Extract the (x, y) coordinate from the center of the cell holding the provided text.  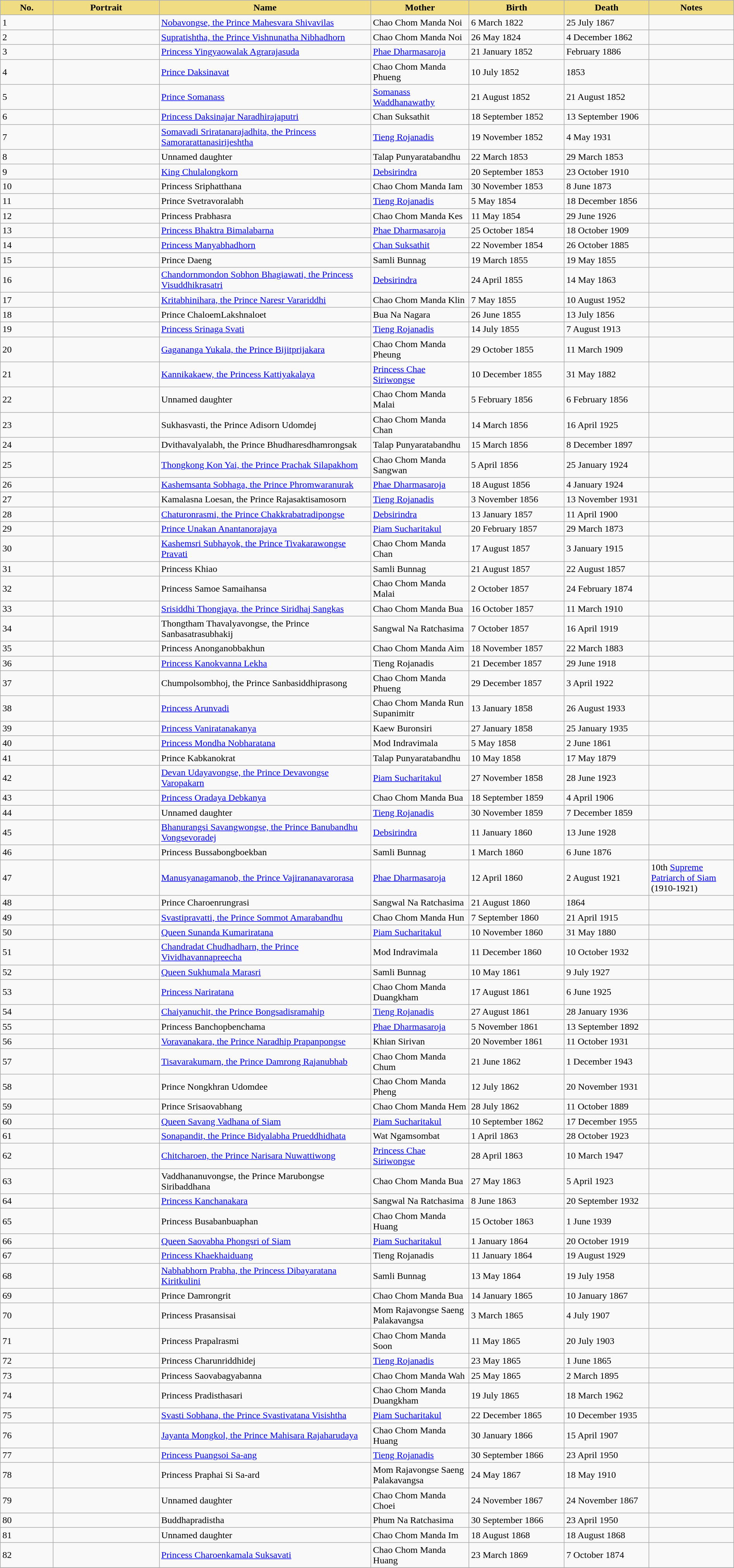
27 January 1858 (516, 728)
19 July 1958 (607, 1275)
24 February 1874 (607, 589)
17 May 1879 (607, 758)
23 May 1865 (516, 1361)
3 (27, 52)
27 August 1861 (516, 1012)
30 November 1859 (516, 812)
41 (27, 758)
Chao Chom Manda Klin (420, 300)
14 March 1856 (516, 425)
11 May 1854 (516, 216)
60 (27, 1121)
28 (27, 514)
Chao Chom Manda Hem (420, 1106)
Chao Chom Manda Kes (420, 216)
Prince Somanass (265, 97)
10 July 1852 (516, 72)
Chao Chom Manda Sangwan (420, 464)
3 January 1915 (607, 549)
30 (27, 549)
Princess Anonganobbakhun (265, 649)
35 (27, 649)
8 June 1863 (516, 1201)
5 April 1856 (516, 464)
16 April 1919 (607, 628)
10 November 1860 (516, 932)
20 September 1932 (607, 1201)
46 (27, 852)
5 May 1854 (516, 201)
15 October 1863 (516, 1221)
11 April 1900 (607, 514)
Chao Chom Manda Im (420, 1535)
25 May 1865 (516, 1375)
Queen Savang Vadhana of Siam (265, 1121)
Princess Manyabhadhorn (265, 245)
9 July 1927 (607, 972)
Sonapandit, the Prince Bidyalabha Prueddhidhata (265, 1136)
Dvithavalyalabh, the Prince Bhudharesdhamrongsak (265, 445)
32 (27, 589)
Thongkong Kon Yai, the Prince Prachak Silapakhom (265, 464)
3 March 1865 (516, 1316)
31 May 1880 (607, 932)
10th Supreme Patriarch of Siam (1910-1921) (691, 878)
55 (27, 1027)
7 December 1859 (607, 812)
74 (27, 1395)
Prince Damrongrit (265, 1296)
Chao Chom Manda Choei (420, 1501)
Prince Daksinavat (265, 72)
71 (27, 1340)
13 September 1892 (607, 1027)
20 February 1857 (516, 529)
Prince Svetravoralabh (265, 201)
Chao Chom Manda Pheung (420, 349)
38 (27, 708)
16 April 1925 (607, 425)
Queen Sunanda Kumariratana (265, 932)
4 (27, 72)
65 (27, 1221)
7 October 1857 (516, 628)
14 January 1865 (516, 1296)
25 July 1867 (607, 22)
28 January 1936 (607, 1012)
52 (27, 972)
75 (27, 1415)
5 April 1923 (607, 1181)
10 December 1855 (516, 375)
82 (27, 1555)
21 (27, 375)
Princess Prabhasra (265, 216)
Princess Prapalrasmi (265, 1340)
Buddhapradistha (265, 1520)
5 (27, 97)
68 (27, 1275)
7 October 1874 (607, 1555)
Devan Udayavongse, the Prince Devavongse Varopakarn (265, 778)
24 April 1855 (516, 280)
21 August 1857 (516, 569)
Mother (420, 8)
18 May 1910 (607, 1475)
69 (27, 1296)
Princess Bhaktra Bimalabarna (265, 231)
28 October 1923 (607, 1136)
78 (27, 1475)
Kashemsanta Sobhaga, the Prince Phromwaranurak (265, 484)
Somanass Waddhanawathy (420, 97)
31 (27, 569)
31 May 1882 (607, 375)
11 October 1889 (607, 1106)
Princess Samoe Samaihansa (265, 589)
Chao Chom Manda Chum (420, 1061)
18 September 1852 (516, 117)
Princess Charoenkamala Suksavati (265, 1555)
14 July 1855 (516, 329)
13 May 1864 (516, 1275)
17 December 1955 (607, 1121)
Svasti Sobhana, the Prince Svastivatana Visishtha (265, 1415)
19 May 1855 (607, 260)
13 September 1906 (607, 117)
Princess Banchopbenchama (265, 1027)
19 (27, 329)
19 July 1865 (516, 1395)
10 May 1861 (516, 972)
17 (27, 300)
73 (27, 1375)
27 November 1858 (516, 778)
1 April 1863 (516, 1136)
19 August 1929 (607, 1256)
10 August 1952 (607, 300)
5 November 1861 (516, 1027)
Khian Sirivan (420, 1041)
Princess Khiao (265, 569)
15 (27, 260)
18 December 1856 (607, 201)
Princess Saovabagyabanna (265, 1375)
13 (27, 231)
2 (27, 37)
58 (27, 1087)
27 May 1863 (516, 1181)
11 October 1931 (607, 1041)
72 (27, 1361)
44 (27, 812)
14 May 1863 (607, 280)
Voravanakara, the Prince Naradhip Prapanpongse (265, 1041)
21 April 1915 (607, 918)
53 (27, 992)
22 (27, 399)
11 January 1860 (516, 833)
Name (265, 8)
40 (27, 743)
Princess Kanokvanna Lekha (265, 663)
1 June 1939 (607, 1221)
26 August 1933 (607, 708)
26 (27, 484)
56 (27, 1041)
Princess Oradaya Debkanya (265, 798)
20 November 1861 (516, 1041)
14 (27, 245)
21 June 1862 (516, 1061)
Prince Kabkanokrat (265, 758)
22 August 1857 (607, 569)
1853 (607, 72)
10 December 1935 (607, 1415)
10 October 1932 (607, 952)
Princess Busabanbuaphan (265, 1221)
4 May 1931 (607, 137)
64 (27, 1201)
Chao Chom Manda Iam (420, 186)
22 March 1883 (607, 649)
6 March 1822 (516, 22)
11 May 1865 (516, 1340)
Princess Yingyaowalak Agrarajasuda (265, 52)
Death (607, 8)
20 July 1903 (607, 1340)
42 (27, 778)
15 April 1907 (607, 1435)
17 August 1861 (516, 992)
Birth (516, 8)
57 (27, 1061)
Princess Khaekhaiduang (265, 1256)
24 (27, 445)
70 (27, 1316)
Chao Chom Manda Aim (420, 649)
63 (27, 1181)
27 (27, 499)
28 April 1863 (516, 1156)
Wat Ngamsombat (420, 1136)
80 (27, 1520)
50 (27, 932)
2 August 1921 (607, 878)
13 June 1928 (607, 833)
20 September 1853 (516, 171)
Prince Unakan Anantanorajaya (265, 529)
67 (27, 1256)
13 July 1856 (607, 315)
7 September 1860 (516, 918)
5 May 1858 (516, 743)
22 March 1853 (516, 157)
Sukhasvasti, the Prince Adisorn Udomdej (265, 425)
39 (27, 728)
11 January 1864 (516, 1256)
Princess Sriphatthana (265, 186)
25 October 1854 (516, 231)
34 (27, 628)
6 February 1856 (607, 399)
Svastipravatti, the Prince Sommot Amarabandhu (265, 918)
51 (27, 952)
Chao Chom Manda Hun (420, 918)
81 (27, 1535)
4 July 1907 (607, 1316)
3 November 1856 (516, 499)
29 June 1918 (607, 663)
Prince Nongkhran Udomdee (265, 1087)
1864 (607, 903)
18 March 1962 (607, 1395)
12 (27, 216)
Princess Kanchanakara (265, 1201)
Kaew Buronsiri (420, 728)
18 (27, 315)
Kannikakaew, the Princess Kattiyakalaya (265, 375)
13 January 1858 (516, 708)
1 (27, 22)
13 November 1931 (607, 499)
18 November 1857 (516, 649)
26 May 1824 (516, 37)
66 (27, 1241)
6 (27, 117)
59 (27, 1106)
17 August 1857 (516, 549)
1 December 1943 (607, 1061)
Princess Nariratana (265, 992)
16 October 1857 (516, 609)
3 April 1922 (607, 683)
2 March 1895 (607, 1375)
Prince Daeng (265, 260)
2 October 1857 (516, 589)
36 (27, 663)
Chao Chom Manda Soon (420, 1340)
Princess Puangsoi Sa-ang (265, 1455)
Prince Charoenrungrasi (265, 903)
11 December 1860 (516, 952)
Princess Daksinajar Naradhirajaputri (265, 117)
12 July 1862 (516, 1087)
Phum Na Ratchasima (420, 1520)
23 October 1910 (607, 171)
Queen Saovabha Phongsri of Siam (265, 1241)
29 October 1855 (516, 349)
Princess Arunvadi (265, 708)
20 (27, 349)
10 January 1867 (607, 1296)
Prince Srisaovabhang (265, 1106)
Prince ChaloemLakshnaloet (265, 315)
28 June 1923 (607, 778)
10 September 1862 (516, 1121)
Princess Prasansisai (265, 1316)
49 (27, 918)
21 January 1852 (516, 52)
Princess Pradisthasari (265, 1395)
Chandradat Chudhadharn, the Prince Vividhavannapreecha (265, 952)
29 June 1926 (607, 216)
Princess Vaniratanakanya (265, 728)
18 October 1909 (607, 231)
Kashemsri Subhayok, the Prince Tivakarawongse Pravati (265, 549)
11 March 1909 (607, 349)
Manusyanagamanob, the Prince Vajirananavarorasa (265, 878)
Chaiyanuchit, the Prince Bongsadisramahip (265, 1012)
Princess Mondha Nobharatana (265, 743)
Supratishtha, the Prince Vishnunatha Nibhadhorn (265, 37)
Chao Chom Manda Wah (420, 1375)
30 November 1853 (516, 186)
Chitcharoen, the Prince Narisara Nuwattiwong (265, 1156)
King Chulalongkorn (265, 171)
4 January 1924 (607, 484)
8 June 1873 (607, 186)
54 (27, 1012)
20 October 1919 (607, 1241)
26 October 1885 (607, 245)
Bua Na Nagara (420, 315)
37 (27, 683)
24 May 1867 (516, 1475)
4 April 1906 (607, 798)
23 March 1869 (516, 1555)
Thongtham Thavalyavongse, the Prince Sanbasatrasubhakij (265, 628)
Chao Chom Manda Run Supanimitr (420, 708)
22 December 1865 (516, 1415)
6 June 1876 (607, 852)
Chaturonrasmi, the Prince Chakkrabatradipongse (265, 514)
8 (27, 157)
33 (27, 609)
9 (27, 171)
79 (27, 1501)
7 August 1913 (607, 329)
Srisiddhi Thongjaya, the Prince Siridhaj Sangkas (265, 609)
Chandornmondon Sobhon Bhagiawati, the Princess Visuddhikrasatri (265, 280)
Chao Chom Manda Pheng (420, 1087)
30 January 1866 (516, 1435)
Princess Charunriddhidej (265, 1361)
11 March 1910 (607, 609)
Chumpolsombhoj, the Prince Sanbasiddhiprasong (265, 683)
28 July 1862 (516, 1106)
15 March 1856 (516, 445)
Somavadi Sriratanarajadhita, the Princess Samorarattanasirijeshtha (265, 137)
Gagananga Yukala, the Prince Bijitprijakara (265, 349)
10 March 1947 (607, 1156)
Tisavarakumarn, the Prince Damrong Rajanubhab (265, 1061)
Portrait (106, 8)
Notes (691, 8)
4 December 1862 (607, 37)
20 November 1931 (607, 1087)
18 August 1856 (516, 484)
76 (27, 1435)
21 August 1860 (516, 903)
2 June 1861 (607, 743)
11 (27, 201)
Jayanta Mongkol, the Prince Mahisara Rajaharudaya (265, 1435)
Vaddhananuvongse, the Prince Marubongse Siribaddhana (265, 1181)
No. (27, 8)
10 (27, 186)
8 December 1897 (607, 445)
10 May 1858 (516, 758)
February 1886 (607, 52)
Bhanurangsi Savangwongse, the Prince Banubandhu Vongsevoradej (265, 833)
Kritabhinihara, the Prince Naresr Varariddhi (265, 300)
18 September 1859 (516, 798)
29 March 1853 (607, 157)
12 April 1860 (516, 878)
29 March 1873 (607, 529)
21 December 1857 (516, 663)
77 (27, 1455)
6 June 1925 (607, 992)
29 December 1857 (516, 683)
Nabhabhorn Prabha, the Princess Dibayaratana Kiritkulini (265, 1275)
1 January 1864 (516, 1241)
16 (27, 280)
29 (27, 529)
26 June 1855 (516, 315)
25 (27, 464)
7 May 1855 (516, 300)
1 June 1865 (607, 1361)
7 (27, 137)
Queen Sukhumala Marasri (265, 972)
22 November 1854 (516, 245)
Princess Srinaga Svati (265, 329)
13 January 1857 (516, 514)
25 January 1935 (607, 728)
Nobavongse, the Prince Mahesvara Shivavilas (265, 22)
25 January 1924 (607, 464)
61 (27, 1136)
43 (27, 798)
19 November 1852 (516, 137)
5 February 1856 (516, 399)
48 (27, 903)
Kamalasna Loesan, the Prince Rajasaktisamosorn (265, 499)
1 March 1860 (516, 852)
Princess Bussabongboekban (265, 852)
62 (27, 1156)
Princess Praphai Si Sa-ard (265, 1475)
45 (27, 833)
47 (27, 878)
19 March 1855 (516, 260)
23 (27, 425)
